Output the (X, Y) coordinate of the center of the cell containing the given text.  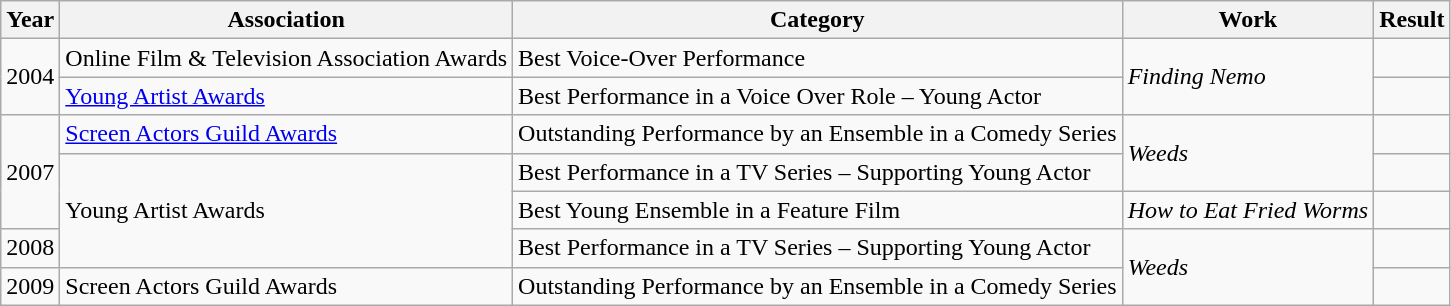
Best Performance in a Voice Over Role – Young Actor (818, 96)
Category (818, 20)
2008 (30, 248)
How to Eat Fried Worms (1248, 210)
2009 (30, 286)
Best Voice-Over Performance (818, 58)
Finding Nemo (1248, 77)
Year (30, 20)
Best Young Ensemble in a Feature Film (818, 210)
2004 (30, 77)
Association (286, 20)
Work (1248, 20)
Online Film & Television Association Awards (286, 58)
2007 (30, 172)
Result (1412, 20)
